Identify which cell holds the provided text, then report its (x, y) central coordinate. 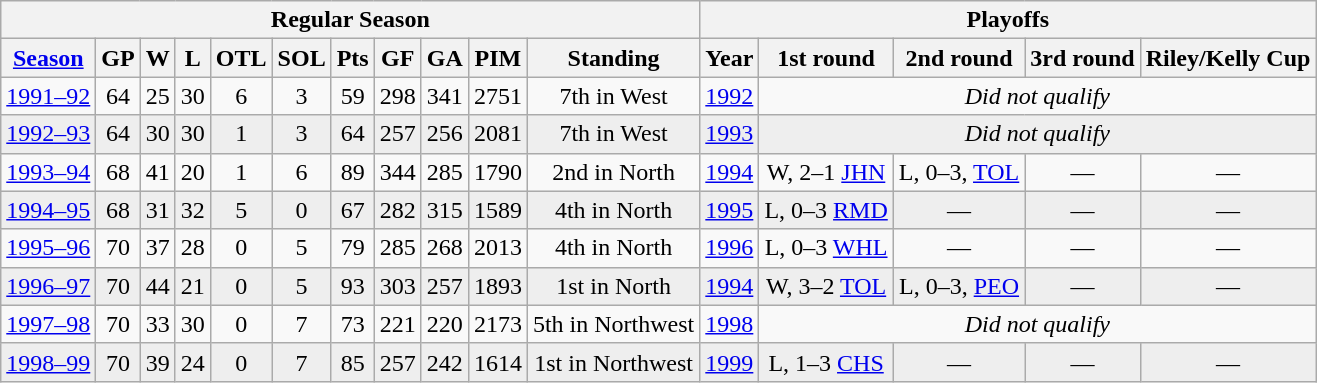
2081 (498, 134)
298 (398, 96)
220 (444, 324)
1997–98 (48, 324)
2nd in North (613, 172)
1614 (498, 362)
85 (352, 362)
28 (192, 248)
1998–99 (48, 362)
67 (352, 210)
268 (444, 248)
1991–92 (48, 96)
L, 0–3, PEO (959, 286)
OTL (241, 58)
242 (444, 362)
5th in Northwest (613, 324)
L, 0–3 RMD (826, 210)
Riley/Kelly Cup (1228, 58)
44 (158, 286)
21 (192, 286)
1st in North (613, 286)
W (158, 58)
1996–97 (48, 286)
25 (158, 96)
1994–95 (48, 210)
2013 (498, 248)
GF (398, 58)
GP (118, 58)
41 (158, 172)
59 (352, 96)
1999 (730, 362)
315 (444, 210)
L, 0–3 WHL (826, 248)
Standing (613, 58)
W, 3–2 TOL (826, 286)
1993 (730, 134)
79 (352, 248)
1589 (498, 210)
221 (398, 324)
33 (158, 324)
282 (398, 210)
1992 (730, 96)
89 (352, 172)
73 (352, 324)
24 (192, 362)
2173 (498, 324)
1993–94 (48, 172)
Pts (352, 58)
PIM (498, 58)
Playoffs (1008, 20)
2751 (498, 96)
32 (192, 210)
L, 0–3, TOL (959, 172)
Season (48, 58)
20 (192, 172)
Year (730, 58)
1790 (498, 172)
1992–93 (48, 134)
303 (398, 286)
39 (158, 362)
1998 (730, 324)
344 (398, 172)
341 (444, 96)
1st in Northwest (613, 362)
GA (444, 58)
3rd round (1082, 58)
1st round (826, 58)
1995 (730, 210)
SOL (302, 58)
W, 2–1 JHN (826, 172)
1996 (730, 248)
L, 1–3 CHS (826, 362)
Regular Season (350, 20)
2nd round (959, 58)
93 (352, 286)
1893 (498, 286)
37 (158, 248)
256 (444, 134)
L (192, 58)
31 (158, 210)
1995–96 (48, 248)
